Output the (x, y) coordinate of the center of the cell containing the given text.  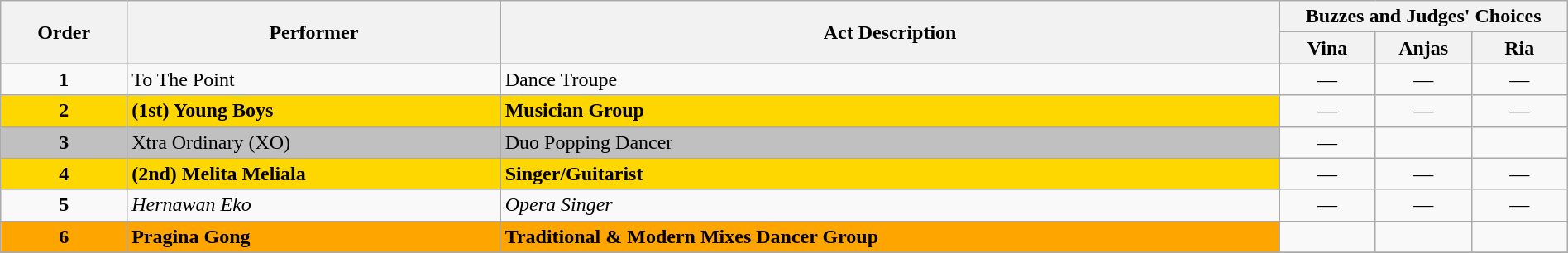
Order (65, 32)
4 (65, 174)
1 (65, 79)
Performer (314, 32)
Act Description (890, 32)
Singer/Guitarist (890, 174)
To The Point (314, 79)
(1st) Young Boys (314, 111)
2 (65, 111)
Opera Singer (890, 205)
Dance Troupe (890, 79)
3 (65, 142)
Traditional & Modern Mixes Dancer Group (890, 236)
Hernawan Eko (314, 205)
(2nd) Melita Meliala (314, 174)
Buzzes and Judges' Choices (1423, 17)
Ria (1519, 48)
5 (65, 205)
6 (65, 236)
Xtra Ordinary (XO) (314, 142)
Anjas (1423, 48)
Vina (1327, 48)
Musician Group (890, 111)
Pragina Gong (314, 236)
Duo Popping Dancer (890, 142)
